Search for the cell housing the specified text and yield its (x, y) center coordinate. 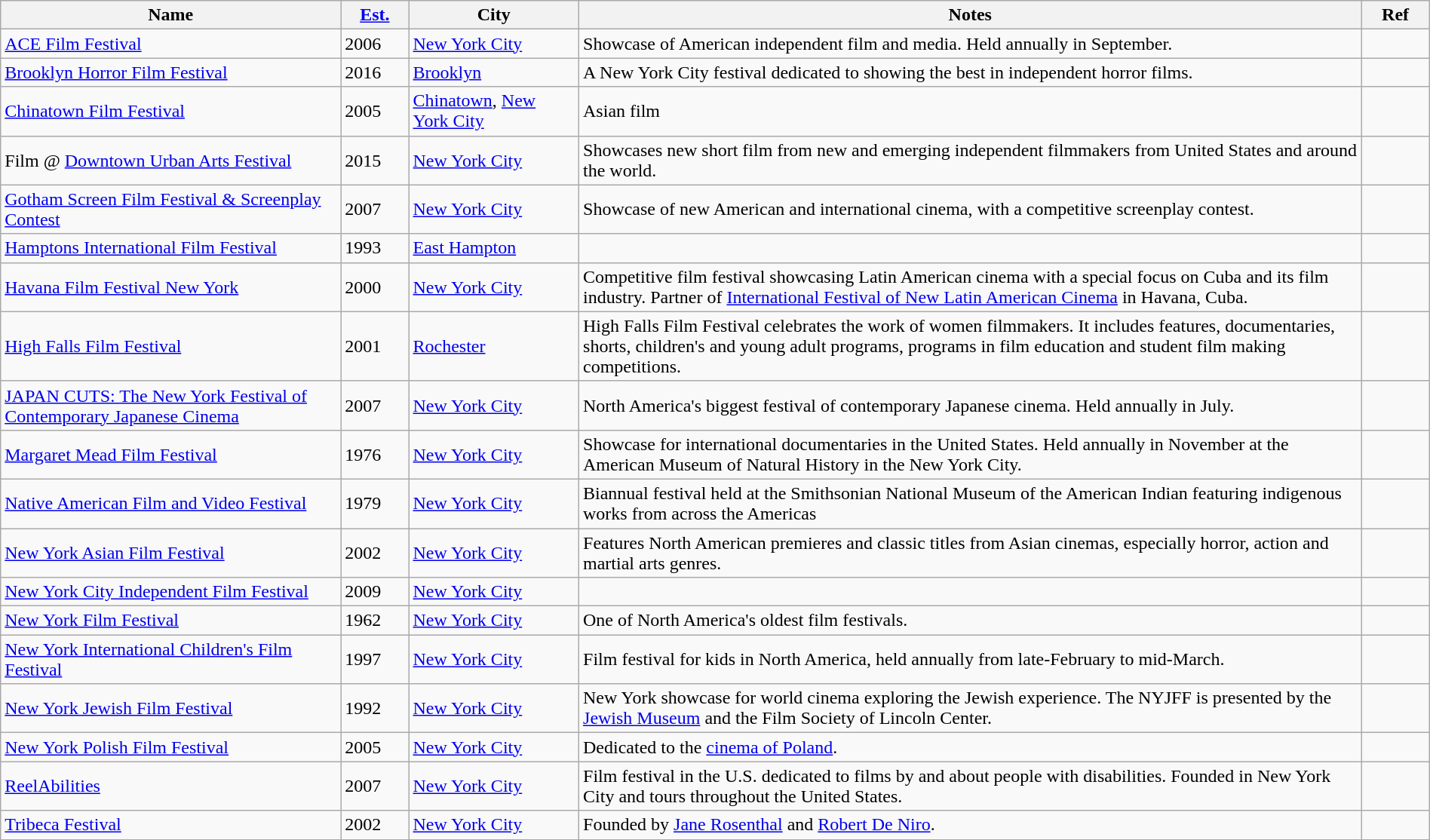
A New York City festival dedicated to showing the best in independent horror films. (970, 72)
Chinatown Film Festival (170, 112)
1992 (375, 709)
City (494, 15)
Name (170, 15)
Film @ Downtown Urban Arts Festival (170, 160)
Chinatown, New York City (494, 112)
Founded by Jane Rosenthal and Robert De Niro. (970, 825)
New York Asian Film Festival (170, 552)
1979 (375, 504)
Brooklyn Horror Film Festival (170, 72)
New York Jewish Film Festival (170, 709)
East Hampton (494, 248)
ACE Film Festival (170, 44)
High Falls Film Festival (170, 346)
New York International Children's Film Festival (170, 659)
Notes (970, 15)
1993 (375, 248)
Rochester (494, 346)
Margaret Mead Film Festival (170, 454)
Film festival for kids in North America, held annually from late-February to mid-March. (970, 659)
Asian film (970, 112)
Features North American premieres and classic titles from Asian cinemas, especially horror, action and martial arts genres. (970, 552)
1962 (375, 621)
Brooklyn (494, 72)
Showcase of new American and international cinema, with a competitive screenplay contest. (970, 210)
Native American Film and Video Festival (170, 504)
1976 (375, 454)
2001 (375, 346)
Biannual festival held at the Smithsonian National Museum of the American Indian featuring indigenous works from across the Americas (970, 504)
Est. (375, 15)
Dedicated to the cinema of Poland. (970, 747)
Film festival in the U.S. dedicated to films by and about people with disabilities. Founded in New York City and tours throughout the United States. (970, 786)
New York Film Festival (170, 621)
2015 (375, 160)
Showcase of American independent film and media. Held annually in September. (970, 44)
North America's biggest festival of contemporary Japanese cinema. Held annually in July. (970, 406)
New York City Independent Film Festival (170, 592)
New York Polish Film Festival (170, 747)
2000 (375, 287)
JAPAN CUTS: The New York Festival of Contemporary Japanese Cinema (170, 406)
2016 (375, 72)
Showcases new short film from new and emerging independent filmmakers from United States and around the world. (970, 160)
Gotham Screen Film Festival & Screenplay Contest (170, 210)
2009 (375, 592)
Ref (1395, 15)
2006 (375, 44)
One of North America's oldest film festivals. (970, 621)
Havana Film Festival New York (170, 287)
ReelAbilities (170, 786)
Tribeca Festival (170, 825)
Hamptons International Film Festival (170, 248)
1997 (375, 659)
